Capture the cell that displays the provided text and extract its [x, y] central coordinate. 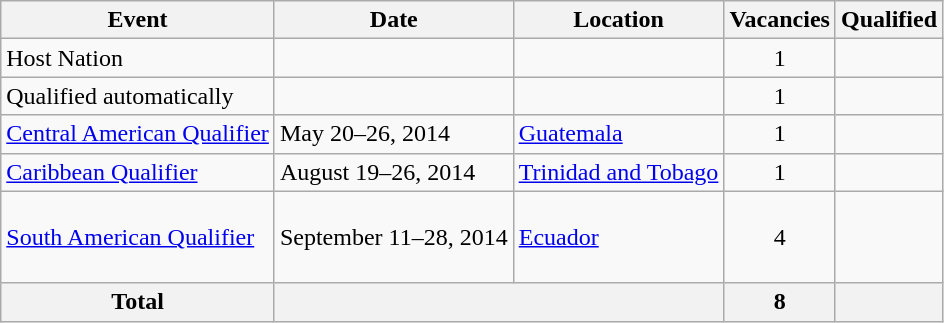
Qualified automatically [138, 96]
South American Qualifier [138, 237]
Caribbean Qualifier [138, 172]
4 [780, 237]
Vacancies [780, 20]
August 19–26, 2014 [394, 172]
8 [780, 302]
Qualified [888, 20]
Host Nation [138, 58]
Trinidad and Tobago [618, 172]
Total [138, 302]
Location [618, 20]
Guatemala [618, 134]
September 11–28, 2014 [394, 237]
May 20–26, 2014 [394, 134]
Ecuador [618, 237]
Date [394, 20]
Central American Qualifier [138, 134]
Event [138, 20]
